Find where the given text appears and provide that cell's center as [x, y] coordinate. 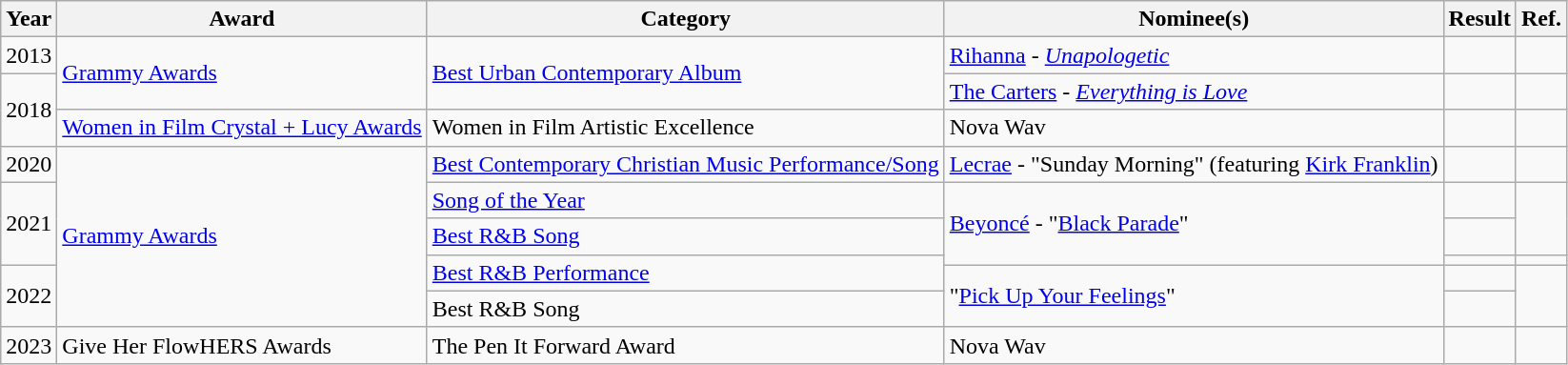
2018 [29, 110]
The Carters - Everything is Love [1194, 91]
Best Contemporary Christian Music Performance/Song [686, 164]
Women in Film Artistic Excellence [686, 128]
Give Her FlowHERS Awards [242, 345]
Lecrae - "Sunday Morning" (featuring Kirk Franklin) [1194, 164]
Ref. [1541, 19]
Nominee(s) [1194, 19]
The Pen It Forward Award [686, 345]
Best Urban Contemporary Album [686, 73]
"Pick Up Your Feelings" [1194, 295]
2020 [29, 164]
Women in Film Crystal + Lucy Awards [242, 128]
Best R&B Performance [686, 273]
Year [29, 19]
2013 [29, 55]
2021 [29, 223]
Result [1479, 19]
Beyoncé - "Black Parade" [1194, 223]
2023 [29, 345]
Rihanna - Unapologetic [1194, 55]
Category [686, 19]
2022 [29, 295]
Song of the Year [686, 200]
Award [242, 19]
